Detect which cell encompasses the target text, then output its (X, Y) center coordinate. 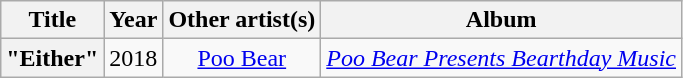
Poo Bear (242, 58)
2018 (134, 58)
Poo Bear Presents Bearthday Music (502, 58)
Title (52, 20)
Other artist(s) (242, 20)
Year (134, 20)
"Either" (52, 58)
Album (502, 20)
